Identify which cell holds the provided text, then report its (X, Y) central coordinate. 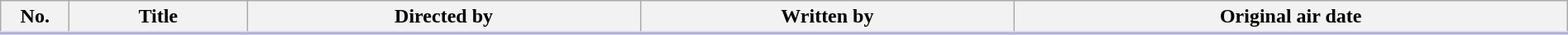
Directed by (444, 17)
No. (35, 17)
Original air date (1290, 17)
Title (159, 17)
Written by (828, 17)
